Locate the cell with the specified text and output its [x, y] center coordinate. 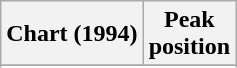
Chart (1994) [72, 34]
Peakposition [189, 34]
